Return (x, y) of the center of cell containing provided text 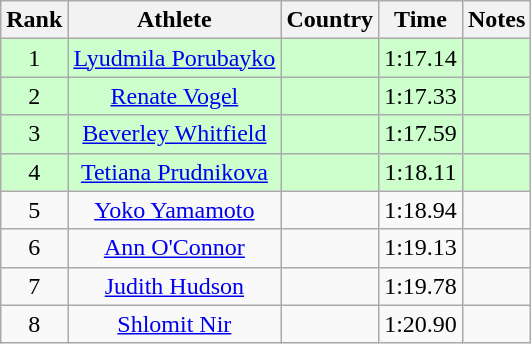
5 (34, 210)
Country (330, 20)
1:18.11 (421, 172)
Rank (34, 20)
Judith Hudson (174, 286)
Shlomit Nir (174, 324)
Beverley Whitfield (174, 134)
Yoko Yamamoto (174, 210)
1:17.59 (421, 134)
6 (34, 248)
1:20.90 (421, 324)
Lyudmila Porubayko (174, 58)
1:19.13 (421, 248)
7 (34, 286)
Renate Vogel (174, 96)
1:17.14 (421, 58)
Tetiana Prudnikova (174, 172)
Notes (496, 20)
Time (421, 20)
1:18.94 (421, 210)
8 (34, 324)
Ann O'Connor (174, 248)
3 (34, 134)
1:19.78 (421, 286)
1 (34, 58)
1:17.33 (421, 96)
Athlete (174, 20)
4 (34, 172)
2 (34, 96)
